Identify which cell holds the provided text, then report its (X, Y) central coordinate. 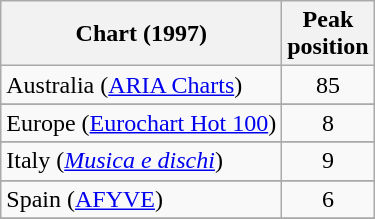
Italy (Musica e dischi) (142, 161)
8 (328, 123)
Spain (AFYVE) (142, 199)
9 (328, 161)
Europe (Eurochart Hot 100) (142, 123)
Chart (1997) (142, 34)
85 (328, 85)
6 (328, 199)
Peakposition (328, 34)
Australia (ARIA Charts) (142, 85)
